Provide the (x, y) coordinate of the cell's center where the given text is located.  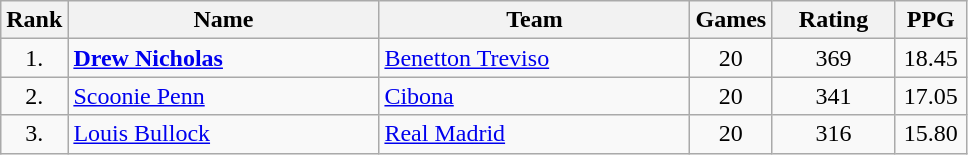
Name (224, 20)
Cibona (534, 96)
341 (834, 96)
17.05 (930, 96)
Team (534, 20)
1. (34, 58)
15.80 (930, 134)
18.45 (930, 58)
Louis Bullock (224, 134)
Real Madrid (534, 134)
Scoonie Penn (224, 96)
3. (34, 134)
Benetton Treviso (534, 58)
Drew Nicholas (224, 58)
Rating (834, 20)
Games (731, 20)
369 (834, 58)
Rank (34, 20)
316 (834, 134)
PPG (930, 20)
2. (34, 96)
